Output the (X, Y) coordinate of the center of the cell containing the given text.  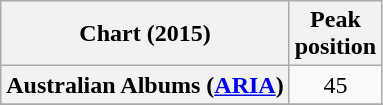
Chart (2015) (145, 34)
Peakposition (335, 34)
45 (335, 85)
Australian Albums (ARIA) (145, 85)
